Return [x, y] of the center of cell containing provided text 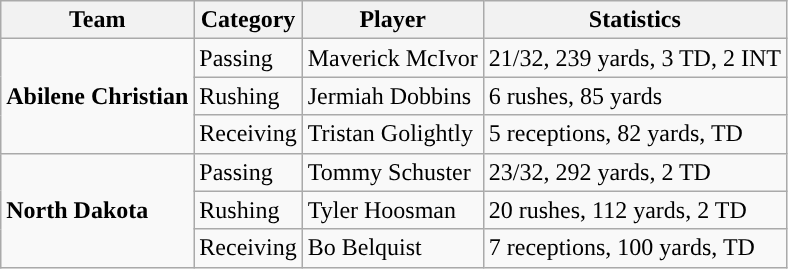
5 receptions, 82 yards, TD [634, 134]
6 rushes, 85 yards [634, 96]
North Dakota [98, 210]
7 receptions, 100 yards, TD [634, 248]
Category [248, 20]
Abilene Christian [98, 96]
20 rushes, 112 yards, 2 TD [634, 210]
Tommy Schuster [392, 172]
Player [392, 20]
Maverick McIvor [392, 58]
Statistics [634, 20]
23/32, 292 yards, 2 TD [634, 172]
Jermiah Dobbins [392, 96]
Team [98, 20]
21/32, 239 yards, 3 TD, 2 INT [634, 58]
Tristan Golightly [392, 134]
Bo Belquist [392, 248]
Tyler Hoosman [392, 210]
